Search for the cell housing the specified text and yield its [x, y] center coordinate. 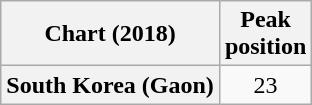
Peakposition [265, 34]
Chart (2018) [110, 34]
South Korea (Gaon) [110, 85]
23 [265, 85]
